For the text-containing cell, return its midpoint in [X, Y] coordinate format. 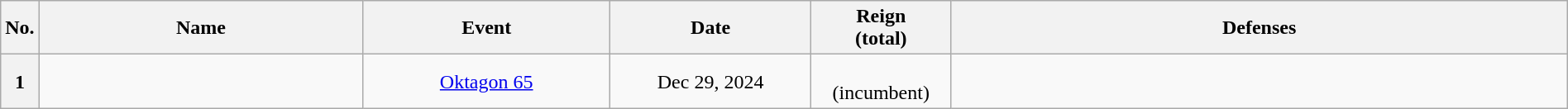
(incumbent) [881, 81]
Oktagon 65 [486, 81]
1 [20, 81]
Reign(total) [881, 28]
Defenses [1259, 28]
No. [20, 28]
Date [711, 28]
Dec 29, 2024 [711, 81]
Event [486, 28]
Name [201, 28]
